Extract the [x, y] coordinate from the center of the cell holding the provided text.  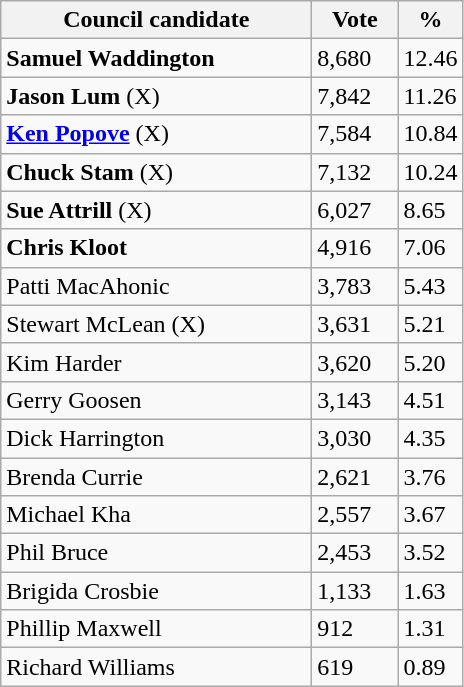
5.21 [430, 324]
912 [355, 629]
10.24 [430, 172]
Chris Kloot [156, 248]
Vote [355, 20]
0.89 [430, 667]
619 [355, 667]
3,783 [355, 286]
Chuck Stam (X) [156, 172]
Phil Bruce [156, 553]
1,133 [355, 591]
% [430, 20]
11.26 [430, 96]
Stewart McLean (X) [156, 324]
7,842 [355, 96]
12.46 [430, 58]
3.76 [430, 477]
8.65 [430, 210]
3,631 [355, 324]
3.52 [430, 553]
Ken Popove (X) [156, 134]
10.84 [430, 134]
Brenda Currie [156, 477]
3,143 [355, 400]
7,132 [355, 172]
Gerry Goosen [156, 400]
6,027 [355, 210]
2,557 [355, 515]
3,030 [355, 438]
Richard Williams [156, 667]
1.31 [430, 629]
4,916 [355, 248]
7,584 [355, 134]
3.67 [430, 515]
Sue Attrill (X) [156, 210]
5.20 [430, 362]
2,453 [355, 553]
Brigida Crosbie [156, 591]
Council candidate [156, 20]
8,680 [355, 58]
1.63 [430, 591]
7.06 [430, 248]
2,621 [355, 477]
Dick Harrington [156, 438]
Samuel Waddington [156, 58]
5.43 [430, 286]
4.51 [430, 400]
Patti MacAhonic [156, 286]
Phillip Maxwell [156, 629]
4.35 [430, 438]
Jason Lum (X) [156, 96]
Kim Harder [156, 362]
Michael Kha [156, 515]
3,620 [355, 362]
